Search for the cell housing the specified text and yield its [x, y] center coordinate. 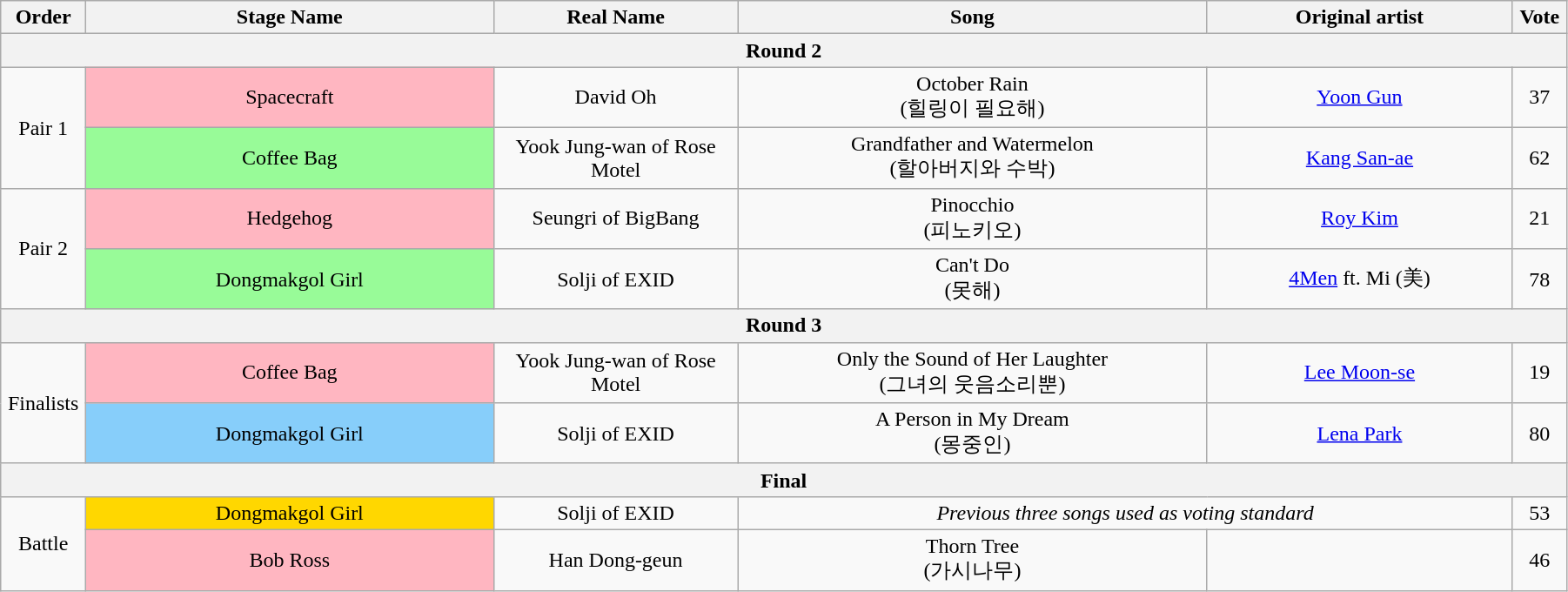
Real Name [616, 17]
Round 3 [784, 326]
19 [1539, 373]
Stage Name [290, 17]
46 [1539, 560]
Pinocchio(피노키오) [973, 219]
80 [1539, 434]
78 [1539, 279]
Kang San-ae [1359, 158]
Finalists [44, 402]
Thorn Tree(가시나무) [973, 560]
Han Dong-geun [616, 560]
Lena Park [1359, 434]
Bob Ross [290, 560]
Seungri of BigBang [616, 219]
Song [973, 17]
A Person in My Dream(몽중인) [973, 434]
Battle [44, 543]
4Men ft. Mi (美) [1359, 279]
Lee Moon-se [1359, 373]
Previous three songs used as voting standard [1125, 513]
Hedgehog [290, 219]
October Rain(힐링이 필요해) [973, 98]
Only the Sound of Her Laughter(그녀의 웃음소리뿐) [973, 373]
Grandfather and Watermelon(할아버지와 수박) [973, 158]
Original artist [1359, 17]
Yoon Gun [1359, 98]
Order [44, 17]
62 [1539, 158]
21 [1539, 219]
Roy Kim [1359, 219]
Pair 1 [44, 127]
37 [1539, 98]
Can't Do(못해) [973, 279]
Pair 2 [44, 249]
David Oh [616, 98]
Final [784, 480]
Vote [1539, 17]
Round 2 [784, 50]
Spacecraft [290, 98]
53 [1539, 513]
